Identify which cell holds the provided text, then report its [x, y] central coordinate. 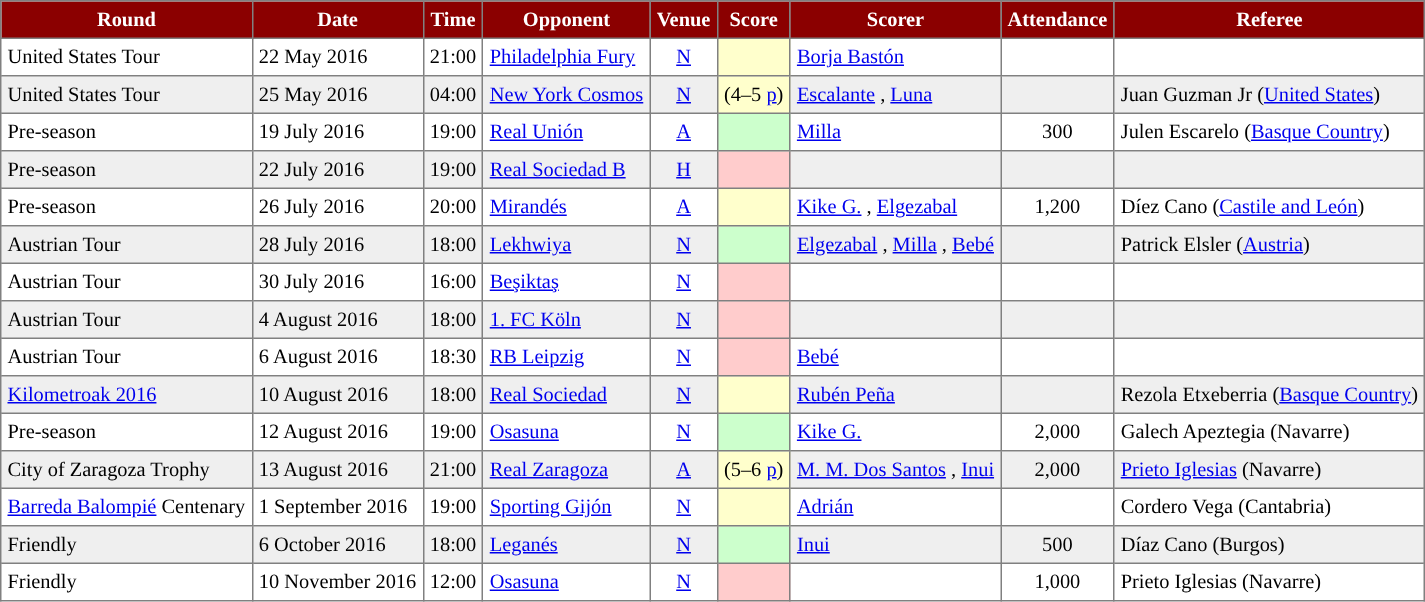
Rubén Peña [896, 395]
Mirandés [566, 207]
28 July 2016 [338, 245]
16:00 [453, 282]
1,000 [1058, 582]
Inui [896, 545]
18:30 [453, 357]
04:00 [453, 95]
Score [754, 20]
26 July 2016 [338, 207]
Real Zaragoza [566, 470]
Opponent [566, 20]
22 May 2016 [338, 57]
City of Zaragoza Trophy [126, 470]
Attendance [1058, 20]
6 October 2016 [338, 545]
1,200 [1058, 207]
M. M. Dos Santos , Inui [896, 470]
30 July 2016 [338, 282]
Leganés [566, 545]
Referee [1270, 20]
19 July 2016 [338, 132]
Milla [896, 132]
(4–5 p) [754, 95]
Rezola Etxeberria (Basque Country) [1270, 395]
Round [126, 20]
H [684, 170]
Beşiktaş [566, 282]
Díez Cano (Castile and León) [1270, 207]
New York Cosmos [566, 95]
Venue [684, 20]
Kilometroak 2016 [126, 395]
1. FC Köln [566, 320]
(5–6 p) [754, 470]
Scorer [896, 20]
Cordero Vega (Cantabria) [1270, 507]
12:00 [453, 582]
Adrián [896, 507]
6 August 2016 [338, 357]
Bebé [896, 357]
Real Unión [566, 132]
RB Leipzig [566, 357]
Barreda Balompié Centenary [126, 507]
20:00 [453, 207]
Time [453, 20]
Kike G. , Elgezabal [896, 207]
22 July 2016 [338, 170]
Elgezabal , Milla , Bebé [896, 245]
500 [1058, 545]
1 September 2016 [338, 507]
Real Sociedad [566, 395]
Julen Escarelo (Basque Country) [1270, 132]
Lekhwiya [566, 245]
300 [1058, 132]
Patrick Elsler (Austria) [1270, 245]
Sporting Gijón [566, 507]
12 August 2016 [338, 432]
25 May 2016 [338, 95]
Galech Apeztegia (Navarre) [1270, 432]
10 August 2016 [338, 395]
Díaz Cano (Burgos) [1270, 545]
13 August 2016 [338, 470]
Juan Guzman Jr (United States) [1270, 95]
10 November 2016 [338, 582]
Date [338, 20]
Kike G. [896, 432]
Philadelphia Fury [566, 57]
Real Sociedad B [566, 170]
Escalante , Luna [896, 95]
4 August 2016 [338, 320]
Borja Bastón [896, 57]
